Detect which cell encompasses the target text, then output its [X, Y] center coordinate. 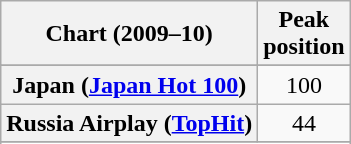
Peakposition [304, 34]
Chart (2009–10) [130, 34]
Russia Airplay (TopHit) [130, 123]
Japan (Japan Hot 100) [130, 85]
100 [304, 85]
44 [304, 123]
